Output the [X, Y] coordinate of the center of the cell containing the given text.  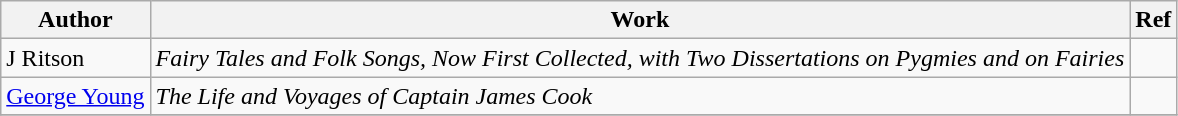
Ref [1154, 20]
Author [76, 20]
George Young [76, 96]
Work [640, 20]
Fairy Tales and Folk Songs, Now First Collected, with Two Dissertations on Pygmies and on Fairies [640, 58]
J Ritson [76, 58]
The Life and Voyages of Captain James Cook [640, 96]
